Return (X, Y) of the center of cell containing provided text 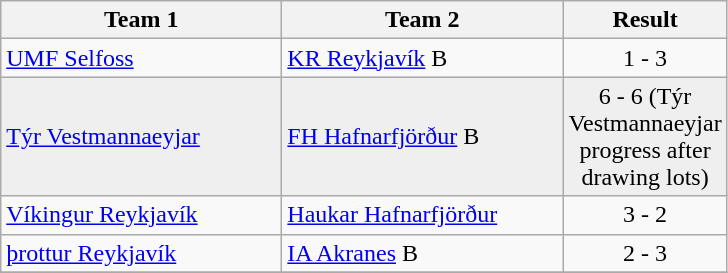
FH Hafnarfjörður B (422, 136)
Víkingur Reykjavík (142, 215)
IA Akranes B (422, 253)
Týr Vestmannaeyjar (142, 136)
2 - 3 (645, 253)
3 - 2 (645, 215)
Team 1 (142, 20)
UMF Selfoss (142, 58)
6 - 6 (Týr Vestmannaeyjar progress after drawing lots) (645, 136)
Haukar Hafnarfjörður (422, 215)
Result (645, 20)
Team 2 (422, 20)
1 - 3 (645, 58)
KR Reykjavík B (422, 58)
þrottur Reykjavík (142, 253)
